Return [X, Y] of the center of cell containing provided text 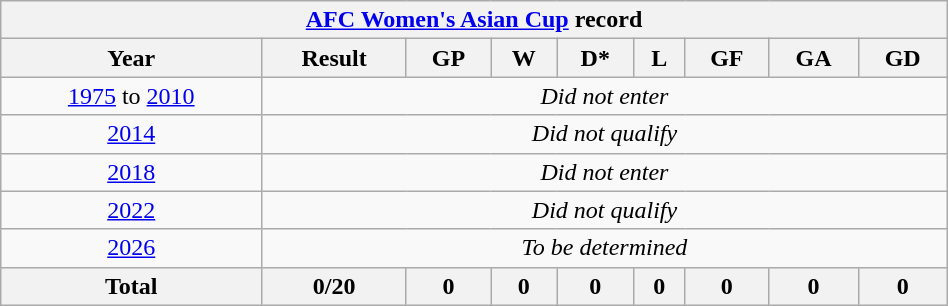
2018 [132, 172]
2014 [132, 134]
To be determined [605, 248]
D* [596, 58]
Result [334, 58]
L [660, 58]
2026 [132, 248]
W [524, 58]
Total [132, 286]
GP [448, 58]
AFC Women's Asian Cup record [474, 20]
1975 to 2010 [132, 96]
GF [727, 58]
0/20 [334, 286]
GD [902, 58]
2022 [132, 210]
GA [814, 58]
Year [132, 58]
